Output the (X, Y) coordinate of the center of the cell containing the given text.  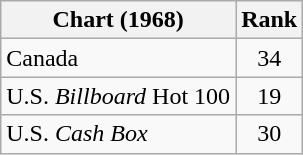
Rank (270, 20)
U.S. Billboard Hot 100 (118, 96)
Canada (118, 58)
U.S. Cash Box (118, 134)
34 (270, 58)
30 (270, 134)
19 (270, 96)
Chart (1968) (118, 20)
